Pinpoint the cell where the given text exists, returning its (x, y) midpoint coordinate. 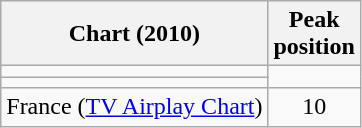
Peakposition (314, 34)
Chart (2010) (134, 34)
10 (314, 107)
France (TV Airplay Chart) (134, 107)
